From the cell containing the given text, extract its center point as [X, Y] coordinate. 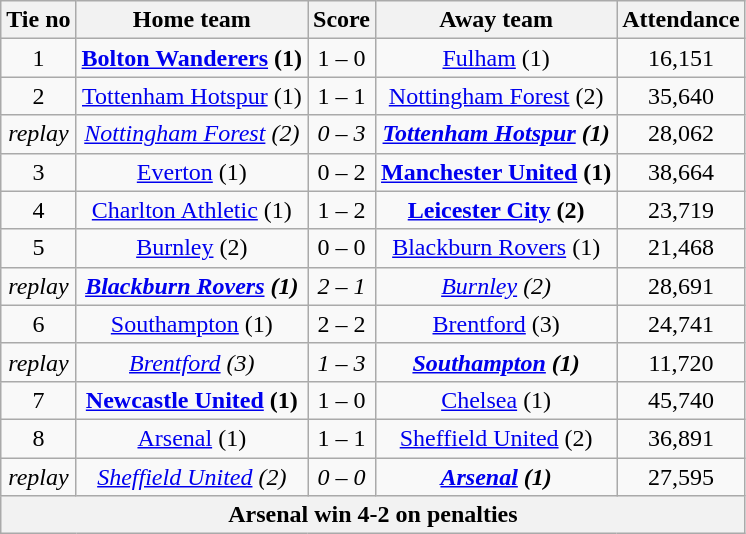
Leicester City (2) [496, 210]
4 [38, 210]
24,741 [681, 324]
21,468 [681, 248]
Everton (1) [192, 172]
23,719 [681, 210]
Away team [496, 20]
Fulham (1) [496, 58]
36,891 [681, 438]
Chelsea (1) [496, 400]
0 – 3 [342, 134]
11,720 [681, 362]
Home team [192, 20]
Arsenal win 4-2 on penalties [373, 515]
27,595 [681, 477]
8 [38, 438]
7 [38, 400]
16,151 [681, 58]
2 – 1 [342, 286]
1 [38, 58]
Manchester United (1) [496, 172]
5 [38, 248]
35,640 [681, 96]
28,691 [681, 286]
45,740 [681, 400]
Charlton Athletic (1) [192, 210]
Attendance [681, 20]
38,664 [681, 172]
6 [38, 324]
2 – 2 [342, 324]
1 – 3 [342, 362]
Tie no [38, 20]
Score [342, 20]
3 [38, 172]
Newcastle United (1) [192, 400]
2 [38, 96]
Bolton Wanderers (1) [192, 58]
1 – 2 [342, 210]
0 – 2 [342, 172]
28,062 [681, 134]
